Locate the cell with the specified text and output its [x, y] center coordinate. 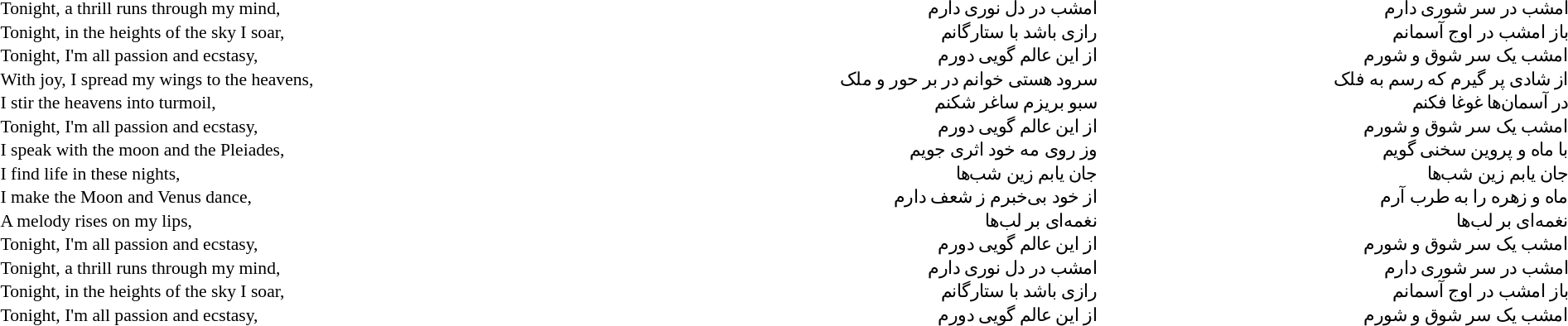
نغمه‌ای بر لب‌ها [863, 220]
از خود بی‌خبرم ز شعف دارم [863, 197]
امشب در دل نوری دارم [863, 268]
سبو بریزم ساغر شکنم [863, 103]
سرود هستی خوانم در بر حور و ملک [863, 79]
وز روی مه خود اثری جویم [863, 150]
جان یابم زین شب‌ها [863, 174]
